Determine the (x, y) coordinate at the center of the cell enclosing the given text.  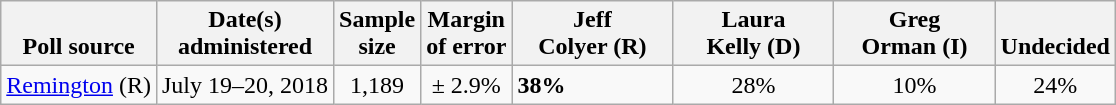
Undecided (1055, 34)
24% (1055, 85)
July 19–20, 2018 (244, 85)
28% (754, 85)
LauraKelly (D) (754, 34)
Marginof error (466, 34)
Date(s)administered (244, 34)
38% (592, 85)
JeffColyer (R) (592, 34)
Poll source (79, 34)
GregOrman (I) (914, 34)
Samplesize (378, 34)
± 2.9% (466, 85)
10% (914, 85)
Remington (R) (79, 85)
1,189 (378, 85)
